Output the (x, y) coordinate of the center of the cell containing the given text.  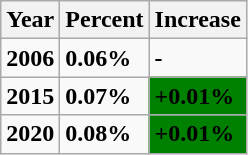
Year (30, 20)
0.06% (104, 58)
0.07% (104, 96)
Increase (198, 20)
- (198, 58)
2020 (30, 134)
0.08% (104, 134)
2015 (30, 96)
Percent (104, 20)
2006 (30, 58)
